Provide the (x, y) coordinate of the cell's center where the given text is located.  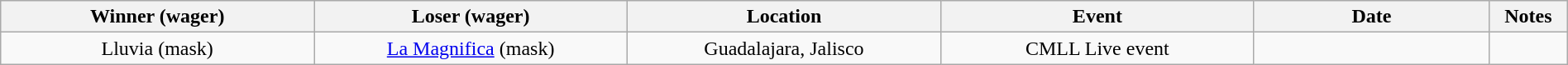
Event (1097, 17)
Lluvia (mask) (157, 48)
Winner (wager) (157, 17)
CMLL Live event (1097, 48)
Location (784, 17)
Loser (wager) (471, 17)
Guadalajara, Jalisco (784, 48)
La Magnifica (mask) (471, 48)
Notes (1528, 17)
Date (1371, 17)
